Provide the (X, Y) coordinate of the cell's center where the given text is located.  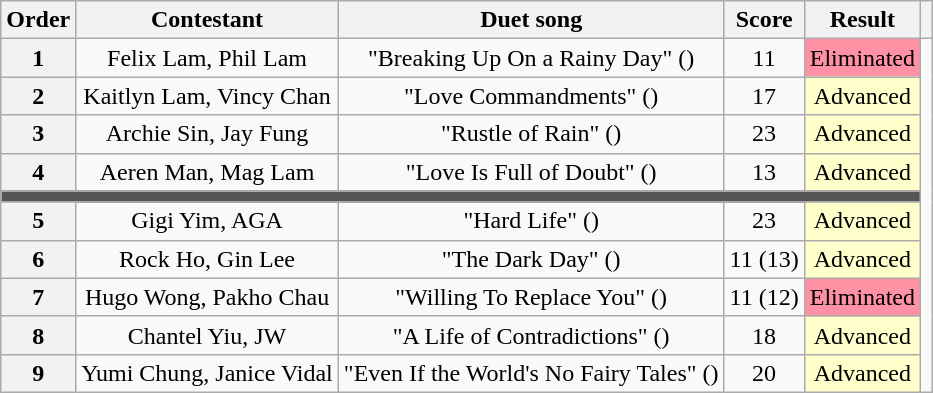
Aeren Man, Mag Lam (207, 172)
Gigi Yim, AGA (207, 221)
20 (764, 373)
"Even If the World's No Fairy Tales" () (531, 373)
"Love Commandments" () (531, 96)
4 (38, 172)
Score (764, 20)
Felix Lam, Phil Lam (207, 58)
11 (13) (764, 259)
"Hard Life" () (531, 221)
13 (764, 172)
18 (764, 335)
6 (38, 259)
8 (38, 335)
Hugo Wong, Pakho Chau (207, 297)
Yumi Chung, Janice Vidal (207, 373)
9 (38, 373)
Order (38, 20)
5 (38, 221)
Chantel Yiu, JW (207, 335)
7 (38, 297)
Contestant (207, 20)
Duet song (531, 20)
Kaitlyn Lam, Vincy Chan (207, 96)
"The Dark Day" () (531, 259)
"Willing To Replace You" () (531, 297)
11 (12) (764, 297)
"A Life of Contradictions" () (531, 335)
3 (38, 134)
Rock Ho, Gin Lee (207, 259)
Result (862, 20)
"Rustle of Rain" () (531, 134)
1 (38, 58)
Archie Sin, Jay Fung (207, 134)
11 (764, 58)
17 (764, 96)
"Breaking Up On a Rainy Day" () (531, 58)
"Love Is Full of Doubt" () (531, 172)
2 (38, 96)
